Scan for the cell matching the given text and deliver its (x, y) coordinate at center. 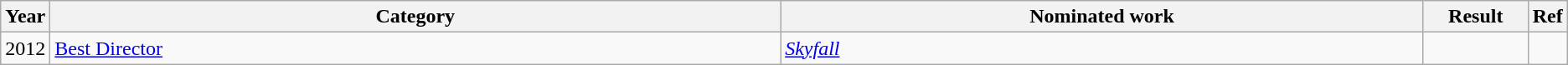
Skyfall (1102, 48)
2012 (25, 48)
Year (25, 17)
Ref (1548, 17)
Category (415, 17)
Nominated work (1102, 17)
Result (1476, 17)
Best Director (415, 48)
